Extract the [X, Y] coordinate from the center of the cell holding the provided text.  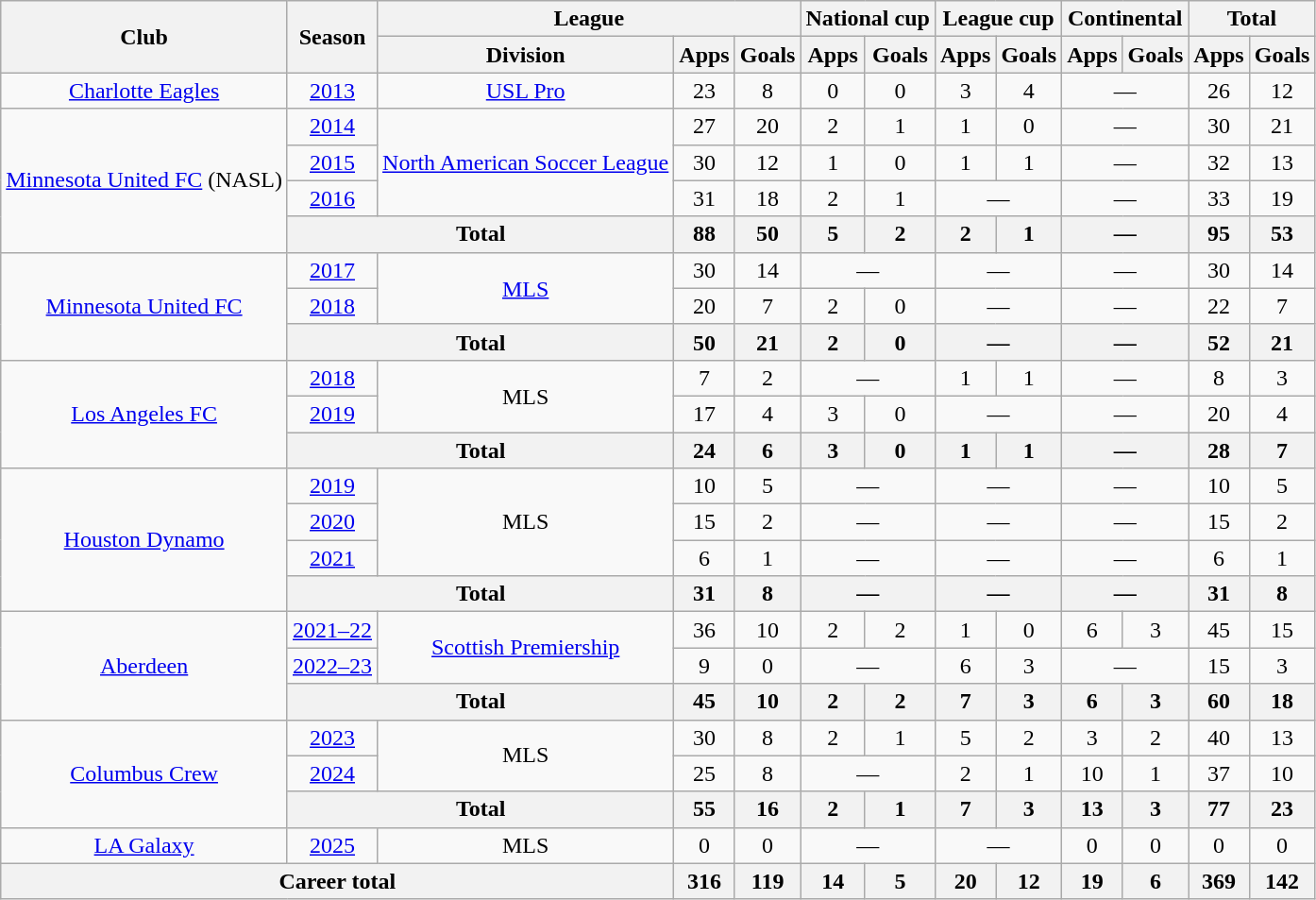
2023 [332, 738]
55 [704, 809]
League [589, 19]
Minnesota United FC (NASL) [144, 180]
Division [526, 55]
142 [1282, 881]
2015 [332, 162]
2013 [332, 91]
53 [1282, 234]
USL Pro [526, 91]
16 [768, 809]
2025 [332, 845]
316 [704, 881]
33 [1219, 198]
40 [1219, 738]
60 [1219, 702]
119 [768, 881]
Columbus Crew [144, 773]
28 [1219, 450]
24 [704, 450]
Houston Dynamo [144, 540]
95 [1219, 234]
National cup [868, 19]
9 [704, 666]
Charlotte Eagles [144, 91]
369 [1219, 881]
Career total [338, 881]
Scottish Premiership [526, 648]
League cup [998, 19]
North American Soccer League [526, 162]
2021–22 [332, 630]
Aberdeen [144, 666]
36 [704, 630]
22 [1219, 306]
25 [704, 773]
52 [1219, 342]
Season [332, 37]
17 [704, 414]
LA Galaxy [144, 845]
26 [1219, 91]
2014 [332, 127]
2024 [332, 773]
2017 [332, 270]
2021 [332, 558]
Club [144, 37]
2016 [332, 198]
2020 [332, 522]
77 [1219, 809]
2022–23 [332, 666]
Continental [1125, 19]
27 [704, 127]
88 [704, 234]
37 [1219, 773]
32 [1219, 162]
Minnesota United FC [144, 306]
Los Angeles FC [144, 414]
